Locate the cell with the specified text and output its (X, Y) center coordinate. 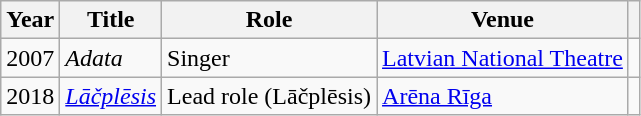
Adata (111, 58)
Role (270, 20)
Latvian National Theatre (503, 58)
2007 (30, 58)
Venue (503, 20)
2018 (30, 96)
Lāčplēsis (111, 96)
Year (30, 20)
Lead role (Lāčplēsis) (270, 96)
Singer (270, 58)
Title (111, 20)
Arēna Rīga (503, 96)
